Return [X, Y] of the center of cell containing provided text 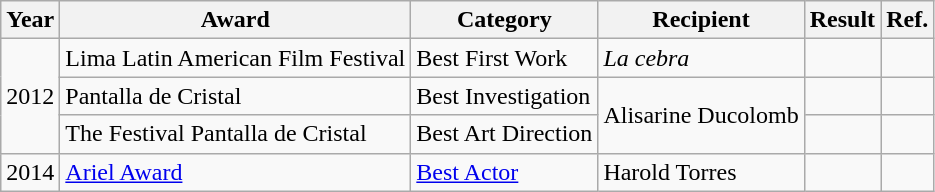
Lima Latin American Film Festival [236, 58]
La cebra [701, 58]
Best Investigation [504, 96]
Recipient [701, 20]
Alisarine Ducolomb [701, 115]
Category [504, 20]
Year [30, 20]
Pantalla de Cristal [236, 96]
Result [842, 20]
Best Actor [504, 172]
Award [236, 20]
Harold Torres [701, 172]
Best Art Direction [504, 134]
2014 [30, 172]
Best First Work [504, 58]
Ref. [908, 20]
The Festival Pantalla de Cristal [236, 134]
Ariel Award [236, 172]
2012 [30, 96]
